Return [X, Y] of the center of cell containing provided text 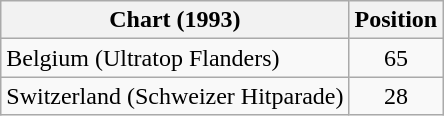
Position [396, 20]
Switzerland (Schweizer Hitparade) [175, 96]
65 [396, 58]
28 [396, 96]
Belgium (Ultratop Flanders) [175, 58]
Chart (1993) [175, 20]
